Extract the [X, Y] coordinate from the center of the cell holding the provided text.  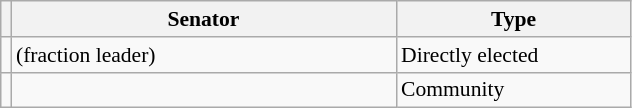
Directly elected [514, 55]
Type [514, 19]
Senator [204, 19]
(fraction leader) [204, 55]
Community [514, 90]
